From the cell containing the given text, extract its center point as (X, Y) coordinate. 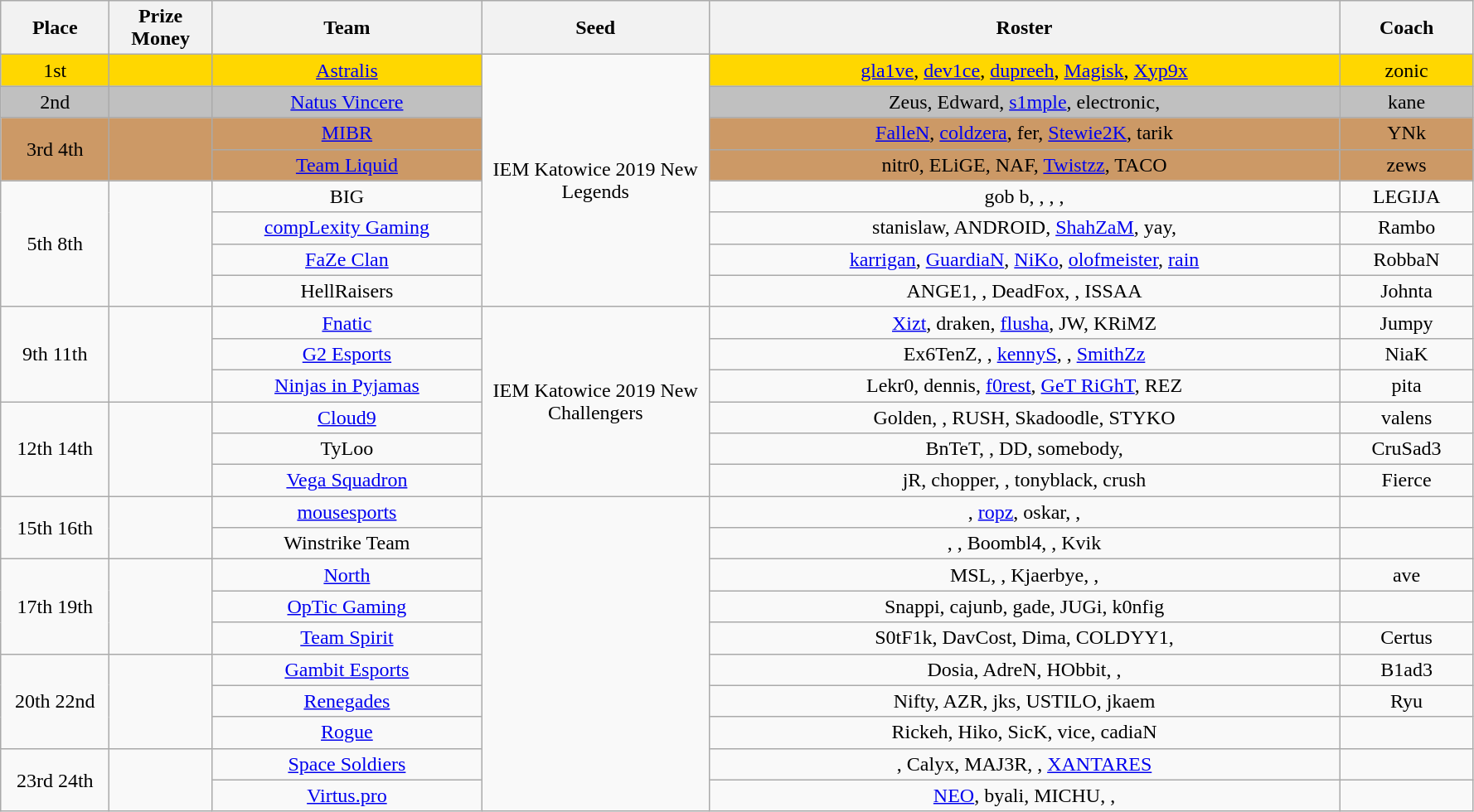
G2 Esports (347, 354)
pita (1406, 385)
zews (1406, 165)
Gambit Esports (347, 669)
karrigan, GuardiaN, NiKo, olofmeister, rain (1025, 259)
Zeus, Edward, s1mple, electronic, (1025, 102)
, ropz, oskar, , (1025, 512)
Place (55, 28)
17th 19th (55, 607)
Vega Squadron (347, 481)
Nifty, AZR, jks, USTILO, jkaem (1025, 701)
LEGIJA (1406, 196)
gob b, , , , (1025, 196)
IEM Katowice 2019 New Legends (595, 181)
15th 16th (55, 528)
mousesports (347, 512)
ave (1406, 575)
North (347, 575)
zonic (1406, 70)
Winstrike Team (347, 544)
2nd (55, 102)
Ex6TenZ, , kennyS, , SmithZz (1025, 354)
Dosia, AdreN, HObbit, , (1025, 669)
valens (1406, 417)
Snappi, cajunb, gade, JUGi, k0nfig (1025, 607)
Roster (1025, 28)
MSL, , Kjaerbye, , (1025, 575)
1st (55, 70)
B1ad3 (1406, 669)
Space Soldiers (347, 764)
Rickeh, Hiko, SicK, vice, cadiaN (1025, 732)
Team Liquid (347, 165)
Virtus.pro (347, 795)
jR, chopper, , tonyblack, crush (1025, 481)
Ryu (1406, 701)
23rd 24th (55, 780)
kane (1406, 102)
HellRaisers (347, 291)
nitr0, ELiGE, NAF, Twistzz, TACO (1025, 165)
Seed (595, 28)
ANGE1, , DeadFox, , ISSAA (1025, 291)
Jumpy (1406, 322)
FalleN, coldzera, fer, Stewie2K, tarik (1025, 133)
Astralis (347, 70)
Lekr0, dennis, f0rest, GeT RiGhT, REZ (1025, 385)
Certus (1406, 638)
, , Boombl4, , Kvik (1025, 544)
stanislaw, ANDROID, ShahZaM, yay, (1025, 228)
FaZe Clan (347, 259)
Renegades (347, 701)
Rogue (347, 732)
9th 11th (55, 354)
NiaK (1406, 354)
Team (347, 28)
Golden, , RUSH, Skadoodle, STYKO (1025, 417)
5th 8th (55, 244)
Cloud9 (347, 417)
3rd 4th (55, 149)
Xizt, draken, flusha, JW, KRiMZ (1025, 322)
S0tF1k, DavCost, Dima, COLDYY1, (1025, 638)
BnTeT, , DD, somebody, (1025, 449)
Fnatic (347, 322)
, Calyx, MAJ3R, , XANTARES (1025, 764)
IEM Katowice 2019 New Challengers (595, 401)
YNk (1406, 133)
OpTic Gaming (347, 607)
Ninjas in Pyjamas (347, 385)
12th 14th (55, 448)
Coach (1406, 28)
MIBR (347, 133)
20th 22nd (55, 701)
BIG (347, 196)
Johnta (1406, 291)
Fierce (1406, 481)
gla1ve, dev1ce, dupreeh, Magisk, Xyp9x (1025, 70)
compLexity Gaming (347, 228)
CruSad3 (1406, 449)
Team Spirit (347, 638)
RobbaN (1406, 259)
NEO, byali, MICHU, , (1025, 795)
TyLoo (347, 449)
Rambo (1406, 228)
Prize Money (161, 28)
Natus Vincere (347, 102)
